Provide the [X, Y] coordinate of the cell's center where the given text is located.  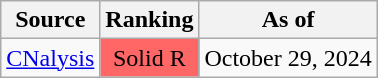
As of [288, 20]
CNalysis [50, 58]
Source [50, 20]
October 29, 2024 [288, 58]
Solid R [150, 58]
Ranking [150, 20]
